Provide the [x, y] coordinate of the cell's center where the given text is located.  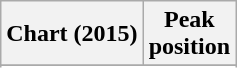
Chart (2015) [72, 34]
Peakposition [189, 34]
